Extract the [X, Y] coordinate from the center of the cell holding the provided text.  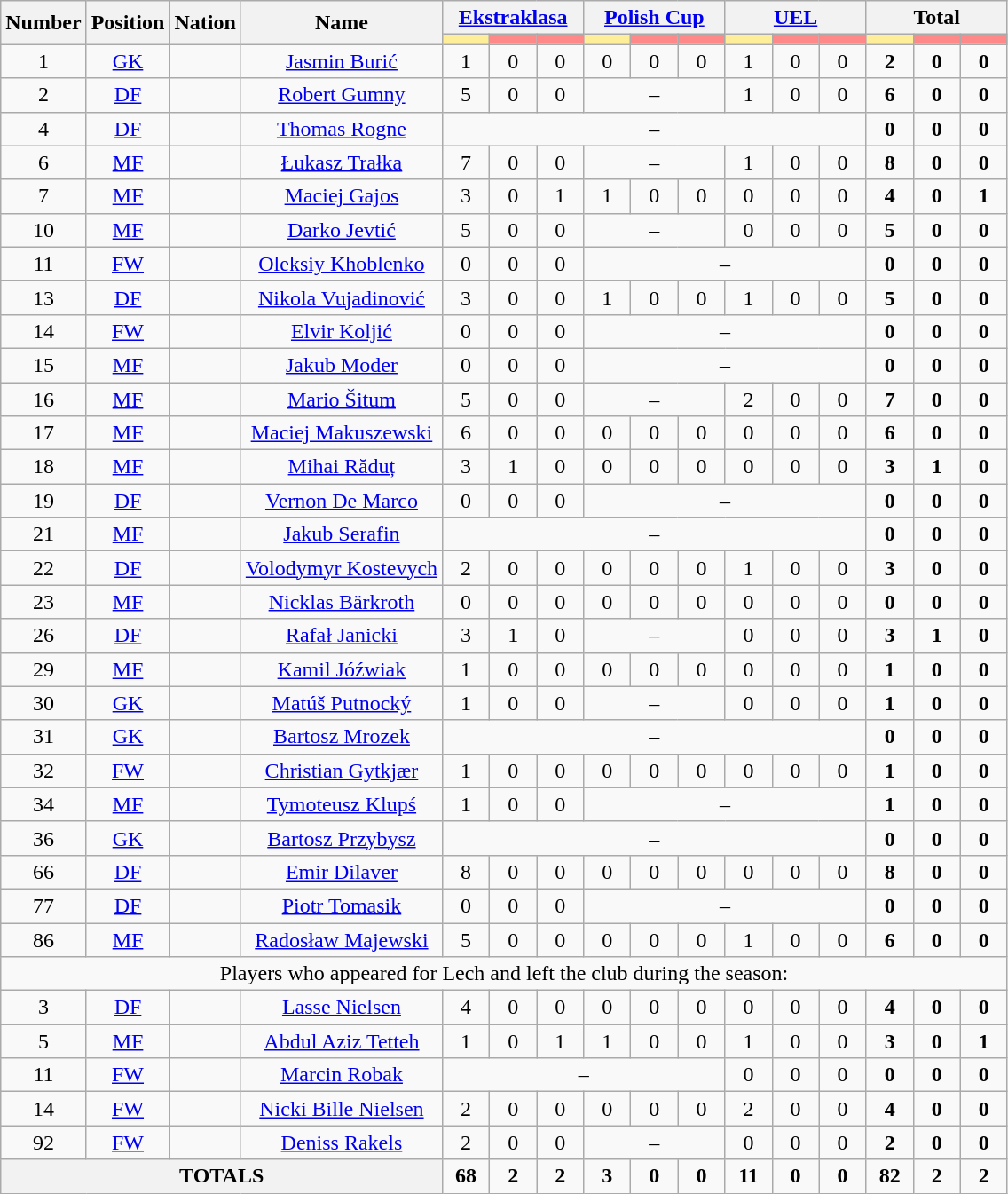
30 [43, 703]
Marcin Robak [341, 1075]
Number [43, 23]
23 [43, 602]
Thomas Rogne [341, 129]
Christian Gytkjær [341, 771]
Bartosz Przybysz [341, 838]
18 [43, 467]
13 [43, 297]
Robert Gumny [341, 95]
Volodymyr Kostevych [341, 568]
Łukasz Trałka [341, 162]
Mihai Răduț [341, 467]
Nikola Vujadinović [341, 297]
92 [43, 1143]
Bartosz Mrozek [341, 737]
Jakub Moder [341, 365]
Mario Šitum [341, 399]
86 [43, 940]
UEL [795, 18]
Players who appeared for Lech and left the club during the season: [504, 974]
Deniss Rakels [341, 1143]
Maciej Makuszewski [341, 433]
77 [43, 905]
15 [43, 365]
Tymoteusz Klupś [341, 804]
Lasse Nielsen [341, 1008]
68 [467, 1176]
Darko Jevtić [341, 230]
Oleksiy Khoblenko [341, 264]
Radosław Majewski [341, 940]
Rafał Janicki [341, 636]
34 [43, 804]
TOTALS [222, 1176]
26 [43, 636]
Ekstraklasa [513, 18]
21 [43, 534]
Maciej Gajos [341, 196]
17 [43, 433]
19 [43, 501]
Jakub Serafin [341, 534]
Position [128, 23]
36 [43, 838]
66 [43, 872]
Nation [205, 23]
Jasmin Burić [341, 61]
Elvir Koljić [341, 331]
Kamil Jóźwiak [341, 669]
16 [43, 399]
Abdul Aziz Tetteh [341, 1041]
Nicklas Bärkroth [341, 602]
32 [43, 771]
Polish Cup [655, 18]
29 [43, 669]
82 [889, 1176]
Total [937, 18]
Nicki Bille Nielsen [341, 1109]
Name [341, 23]
31 [43, 737]
10 [43, 230]
Vernon De Marco [341, 501]
Piotr Tomasik [341, 905]
Emir Dilaver [341, 872]
Matúš Putnocký [341, 703]
22 [43, 568]
